Determine the [x, y] coordinate at the center of the cell enclosing the given text.  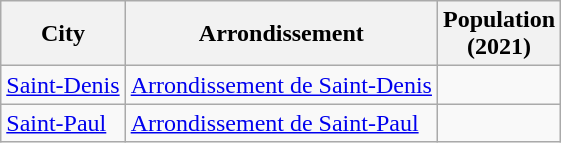
Arrondissement [281, 34]
Arrondissement de Saint-Paul [281, 123]
Population(2021) [498, 34]
Saint-Denis [63, 85]
City [63, 34]
Arrondissement de Saint-Denis [281, 85]
Saint-Paul [63, 123]
